Detect which cell encompasses the target text, then output its (x, y) center coordinate. 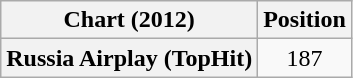
Position (305, 20)
Chart (2012) (130, 20)
187 (305, 58)
Russia Airplay (TopHit) (130, 58)
